Determine the [x, y] coordinate at the center of the cell enclosing the given text.  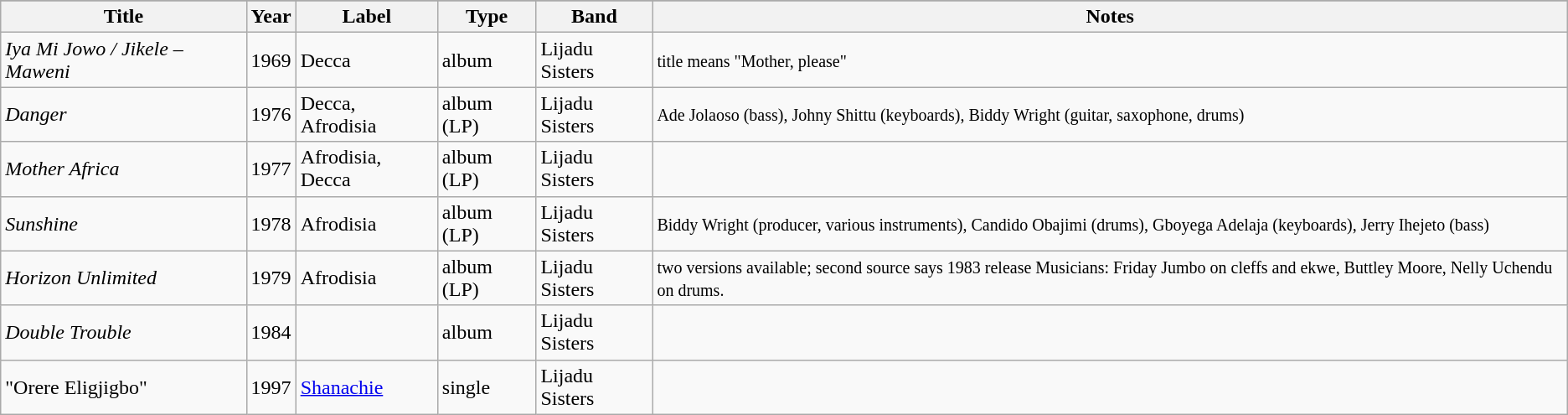
"Orere Eligjigbo" [124, 387]
Year [271, 17]
1979 [271, 278]
two versions available; second source says 1983 release Musicians: Friday Jumbo on cleffs and ekwe, Buttley Moore, Nelly Uchendu on drums. [1110, 278]
Afrodisia, Decca [367, 169]
Horizon Unlimited [124, 278]
1977 [271, 169]
1997 [271, 387]
Double Trouble [124, 332]
Iya Mi Jowo / Jikele – Maweni [124, 60]
Mother Africa [124, 169]
Shanachie [367, 387]
Decca [367, 60]
Notes [1110, 17]
1978 [271, 223]
1984 [271, 332]
Band [595, 17]
1976 [271, 114]
single [487, 387]
Sunshine [124, 223]
Danger [124, 114]
Type [487, 17]
Title [124, 17]
Decca, Afrodisia [367, 114]
1969 [271, 60]
title means "Mother, please" [1110, 60]
Label [367, 17]
Ade Jolaoso (bass), Johny Shittu (keyboards), Biddy Wright (guitar, saxophone, drums) [1110, 114]
Biddy Wright (producer, various instruments), Candido Obajimi (drums), Gboyega Adelaja (keyboards), Jerry Ihejeto (bass) [1110, 223]
